Search for the cell housing the specified text and yield its [X, Y] center coordinate. 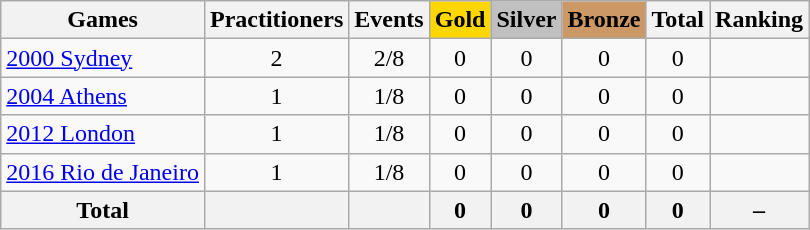
2/8 [389, 58]
2 [276, 58]
Ranking [760, 20]
2000 Sydney [103, 58]
Practitioners [276, 20]
– [760, 210]
Silver [526, 20]
2016 Rio de Janeiro [103, 172]
Gold [460, 20]
Bronze [604, 20]
2004 Athens [103, 96]
Events [389, 20]
2012 London [103, 134]
Games [103, 20]
